Output the (X, Y) coordinate of the center of the cell containing the given text.  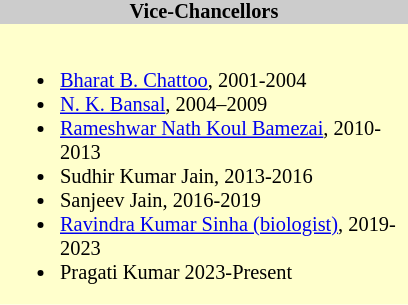
Vice-Chancellors (204, 12)
